Pinpoint the cell where the given text exists, returning its (X, Y) midpoint coordinate. 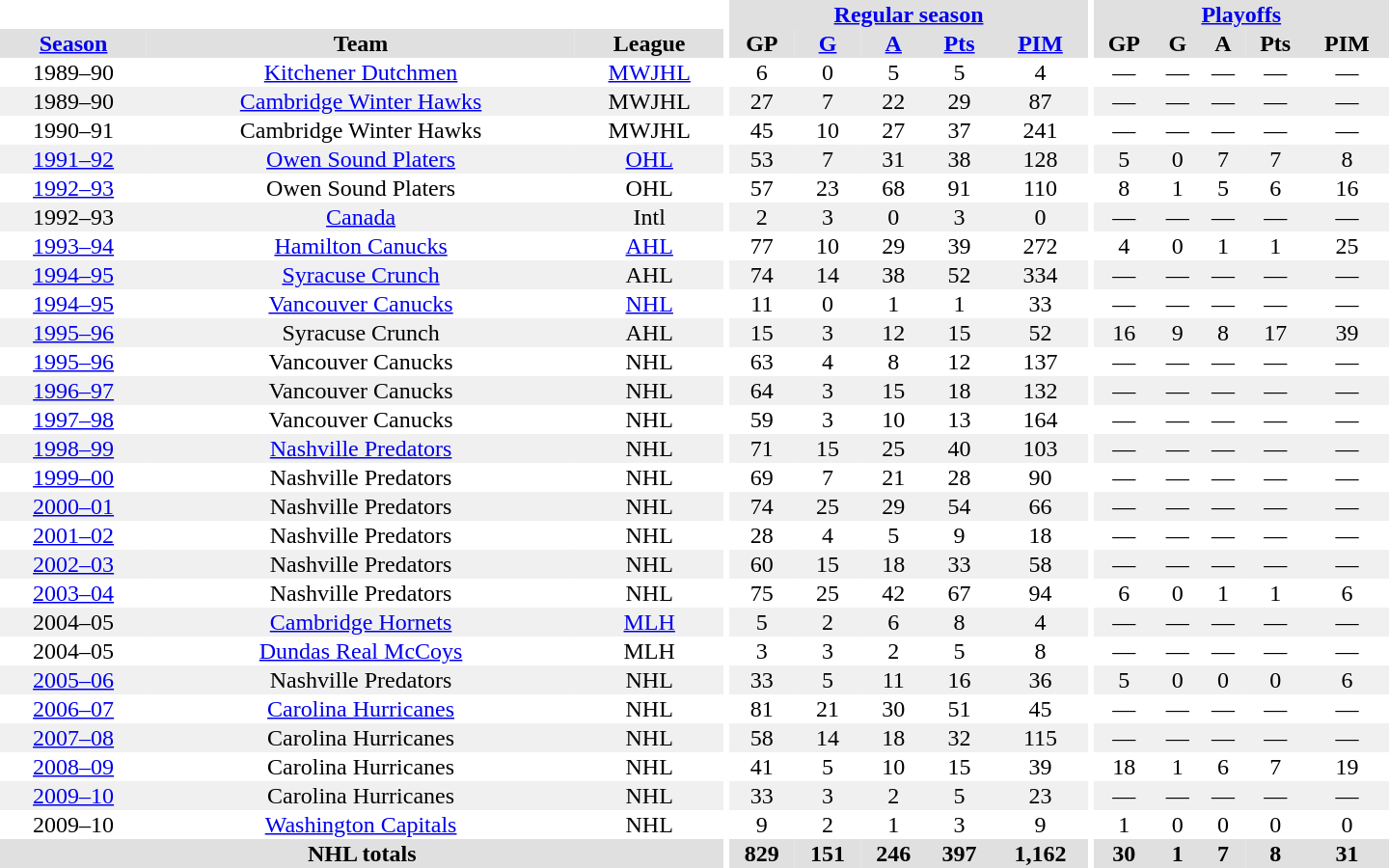
32 (959, 738)
115 (1041, 738)
128 (1041, 159)
81 (762, 709)
2000–01 (73, 506)
59 (762, 420)
2003–04 (73, 593)
1998–99 (73, 448)
90 (1041, 477)
1,162 (1041, 854)
Cambridge Hornets (361, 622)
41 (762, 767)
57 (762, 188)
Canada (361, 217)
75 (762, 593)
Kitchener Dutchmen (361, 72)
110 (1041, 188)
1993–94 (73, 246)
1991–92 (73, 159)
63 (762, 362)
2001–02 (73, 535)
94 (1041, 593)
Season (73, 43)
397 (959, 854)
1990–91 (73, 130)
19 (1347, 767)
NHL totals (362, 854)
1997–98 (73, 420)
272 (1041, 246)
League (650, 43)
2002–03 (73, 564)
132 (1041, 391)
60 (762, 564)
Regular season (909, 14)
66 (1041, 506)
69 (762, 477)
Hamilton Canucks (361, 246)
Intl (650, 217)
Team (361, 43)
103 (1041, 448)
241 (1041, 130)
37 (959, 130)
87 (1041, 101)
67 (959, 593)
2007–08 (73, 738)
Dundas Real McCoys (361, 651)
64 (762, 391)
53 (762, 159)
829 (762, 854)
1999–00 (73, 477)
77 (762, 246)
164 (1041, 420)
36 (1041, 680)
91 (959, 188)
137 (1041, 362)
334 (1041, 275)
22 (893, 101)
40 (959, 448)
151 (828, 854)
Playoffs (1241, 14)
2008–09 (73, 767)
2005–06 (73, 680)
51 (959, 709)
71 (762, 448)
42 (893, 593)
17 (1275, 333)
Washington Capitals (361, 825)
13 (959, 420)
54 (959, 506)
68 (893, 188)
1996–97 (73, 391)
2006–07 (73, 709)
246 (893, 854)
